For the text-containing cell, return its midpoint in [X, Y] coordinate format. 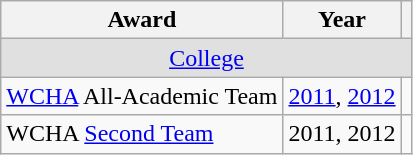
Award [142, 20]
College [206, 58]
WCHA Second Team [142, 134]
WCHA All-Academic Team [142, 96]
Year [342, 20]
